Extract the [X, Y] coordinate from the center of the cell holding the provided text.  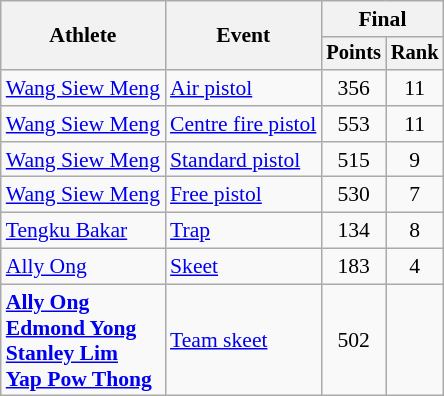
Skeet [243, 267]
Rank [415, 54]
Centre fire pistol [243, 124]
356 [353, 88]
7 [415, 195]
515 [353, 160]
Ally OngEdmond YongStanley LimYap Pow Thong [83, 340]
Team skeet [243, 340]
9 [415, 160]
183 [353, 267]
Free pistol [243, 195]
Trap [243, 231]
Standard pistol [243, 160]
530 [353, 195]
Event [243, 36]
Tengku Bakar [83, 231]
Air pistol [243, 88]
4 [415, 267]
553 [353, 124]
Ally Ong [83, 267]
Athlete [83, 36]
8 [415, 231]
134 [353, 231]
Final [382, 19]
502 [353, 340]
Points [353, 54]
